From the cell containing the given text, extract its center point as (x, y) coordinate. 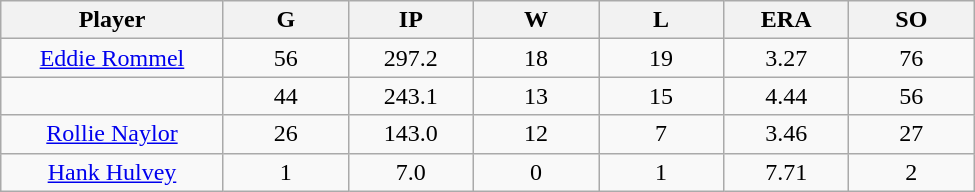
243.1 (410, 96)
143.0 (410, 134)
3.27 (786, 58)
7 (662, 134)
18 (536, 58)
L (662, 20)
26 (286, 134)
44 (286, 96)
3.46 (786, 134)
0 (536, 172)
4.44 (786, 96)
G (286, 20)
297.2 (410, 58)
19 (662, 58)
Player (112, 20)
Eddie Rommel (112, 58)
IP (410, 20)
7.0 (410, 172)
15 (662, 96)
Rollie Naylor (112, 134)
2 (912, 172)
SO (912, 20)
W (536, 20)
Hank Hulvey (112, 172)
7.71 (786, 172)
ERA (786, 20)
12 (536, 134)
27 (912, 134)
76 (912, 58)
13 (536, 96)
